Return [x, y] of the center of cell containing provided text 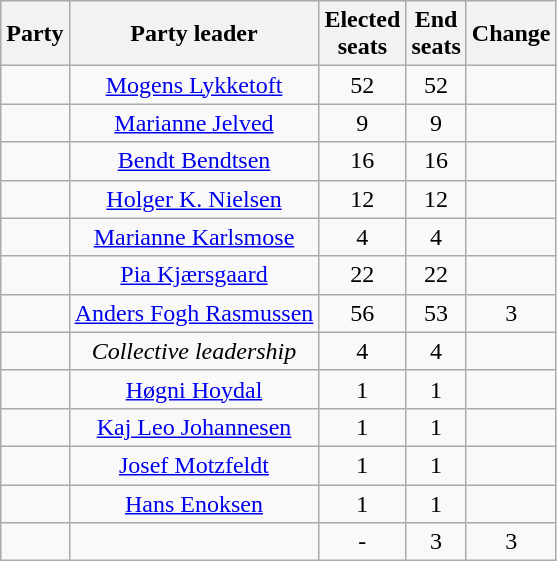
Collective leadership [194, 351]
Endseats [436, 34]
Party leader [194, 34]
Kaj Leo Johannesen [194, 427]
Anders Fogh Rasmussen [194, 313]
Holger K. Nielsen [194, 199]
Høgni Hoydal [194, 389]
Marianne Karlsmose [194, 237]
Hans Enoksen [194, 503]
Bendt Bendtsen [194, 161]
56 [362, 313]
- [362, 542]
Change [511, 34]
Marianne Jelved [194, 123]
Electedseats [362, 34]
53 [436, 313]
Party [35, 34]
Josef Motzfeldt [194, 465]
Mogens Lykketoft [194, 85]
Pia Kjærsgaard [194, 275]
